Output the [x, y] coordinate of the center of the cell containing the given text.  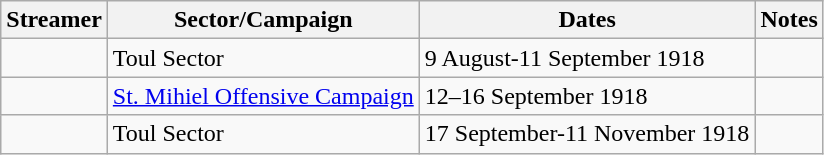
Notes [789, 20]
17 September-11 November 1918 [587, 134]
12–16 September 1918 [587, 96]
Dates [587, 20]
Streamer [54, 20]
St. Mihiel Offensive Campaign [263, 96]
9 August-11 September 1918 [587, 58]
Sector/Campaign [263, 20]
